From the cell containing the given text, extract its center point as (X, Y) coordinate. 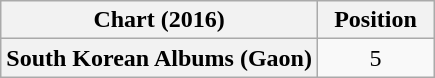
Chart (2016) (160, 20)
South Korean Albums (Gaon) (160, 58)
Position (375, 20)
5 (375, 58)
